Pinpoint the cell where the given text exists, returning its [x, y] midpoint coordinate. 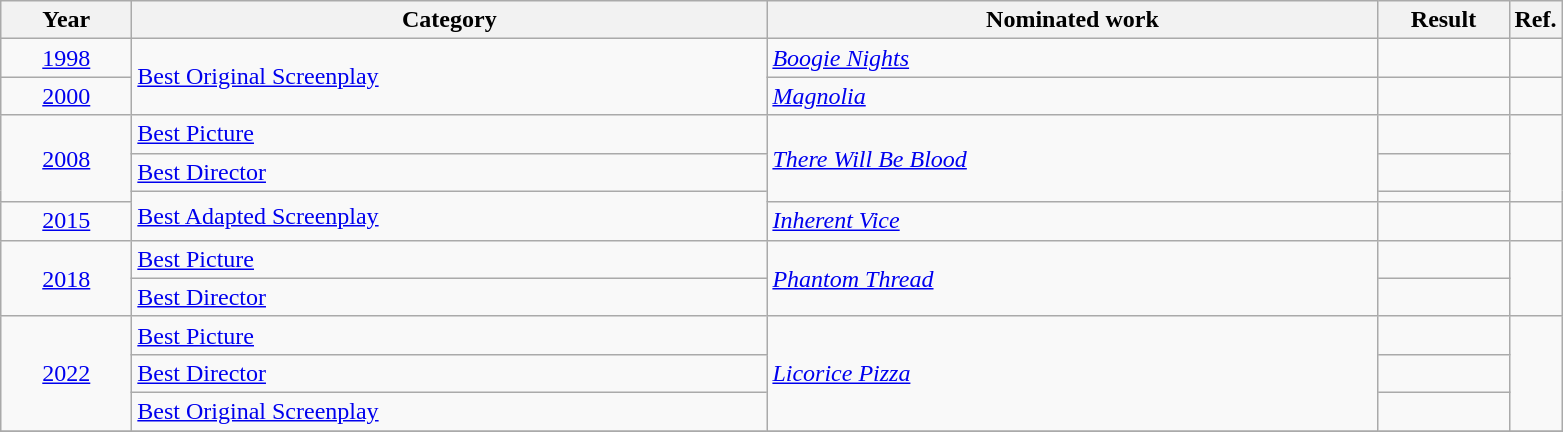
Phantom Thread [1072, 278]
1998 [66, 58]
Year [66, 20]
2000 [66, 96]
2018 [66, 278]
Inherent Vice [1072, 221]
Licorice Pizza [1072, 373]
Boogie Nights [1072, 58]
Category [450, 20]
Ref. [1536, 20]
Result [1444, 20]
Best Adapted Screenplay [450, 216]
2008 [66, 158]
2015 [66, 221]
Magnolia [1072, 96]
Nominated work [1072, 20]
There Will Be Blood [1072, 158]
2022 [66, 373]
